Return (X, Y) of the center of cell containing provided text 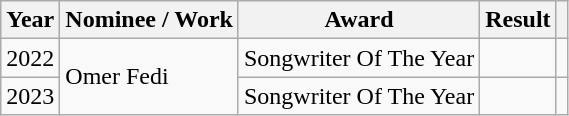
2022 (30, 58)
Result (518, 20)
Year (30, 20)
2023 (30, 96)
Award (358, 20)
Omer Fedi (150, 77)
Nominee / Work (150, 20)
